Locate the cell with the specified text and output its [X, Y] center coordinate. 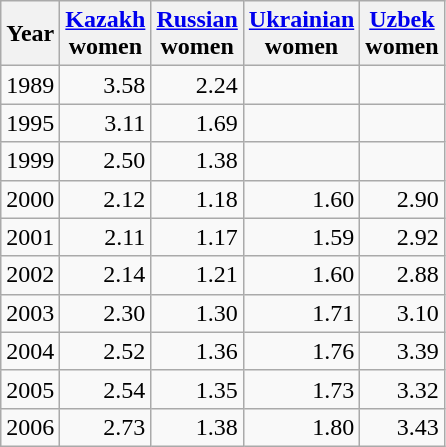
1.69 [197, 123]
2.54 [106, 389]
2001 [30, 237]
1.71 [301, 313]
2002 [30, 275]
2.11 [106, 237]
2006 [30, 427]
1.80 [301, 427]
3.11 [106, 123]
Ukrainian women [301, 34]
1.73 [301, 389]
2.12 [106, 199]
Russian women [197, 34]
1.21 [197, 275]
3.39 [402, 351]
1999 [30, 161]
2005 [30, 389]
1.76 [301, 351]
2.73 [106, 427]
1.59 [301, 237]
3.43 [402, 427]
2.92 [402, 237]
1.30 [197, 313]
Uzbek women [402, 34]
2.52 [106, 351]
2.90 [402, 199]
1.18 [197, 199]
2004 [30, 351]
1.17 [197, 237]
2.24 [197, 85]
2.88 [402, 275]
1.36 [197, 351]
3.10 [402, 313]
3.58 [106, 85]
2.30 [106, 313]
1995 [30, 123]
3.32 [402, 389]
2.50 [106, 161]
2003 [30, 313]
2.14 [106, 275]
1.35 [197, 389]
2000 [30, 199]
Kazakh women [106, 34]
Year [30, 34]
1989 [30, 85]
